Identify which cell holds the provided text, then report its [x, y] central coordinate. 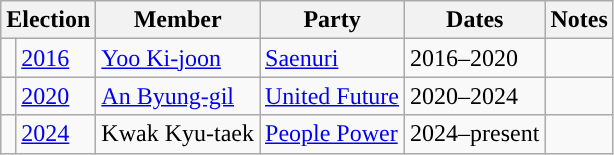
Saenuri [332, 58]
Kwak Kyu-taek [178, 134]
2016 [56, 58]
2020–2024 [475, 96]
2024–present [475, 134]
People Power [332, 134]
Party [332, 20]
Election [48, 20]
2020 [56, 96]
Member [178, 20]
2016–2020 [475, 58]
Notes [579, 20]
An Byung-gil [178, 96]
2024 [56, 134]
United Future [332, 96]
Yoo Ki-joon [178, 58]
Dates [475, 20]
